For the text-containing cell, return its midpoint in (X, Y) coordinate format. 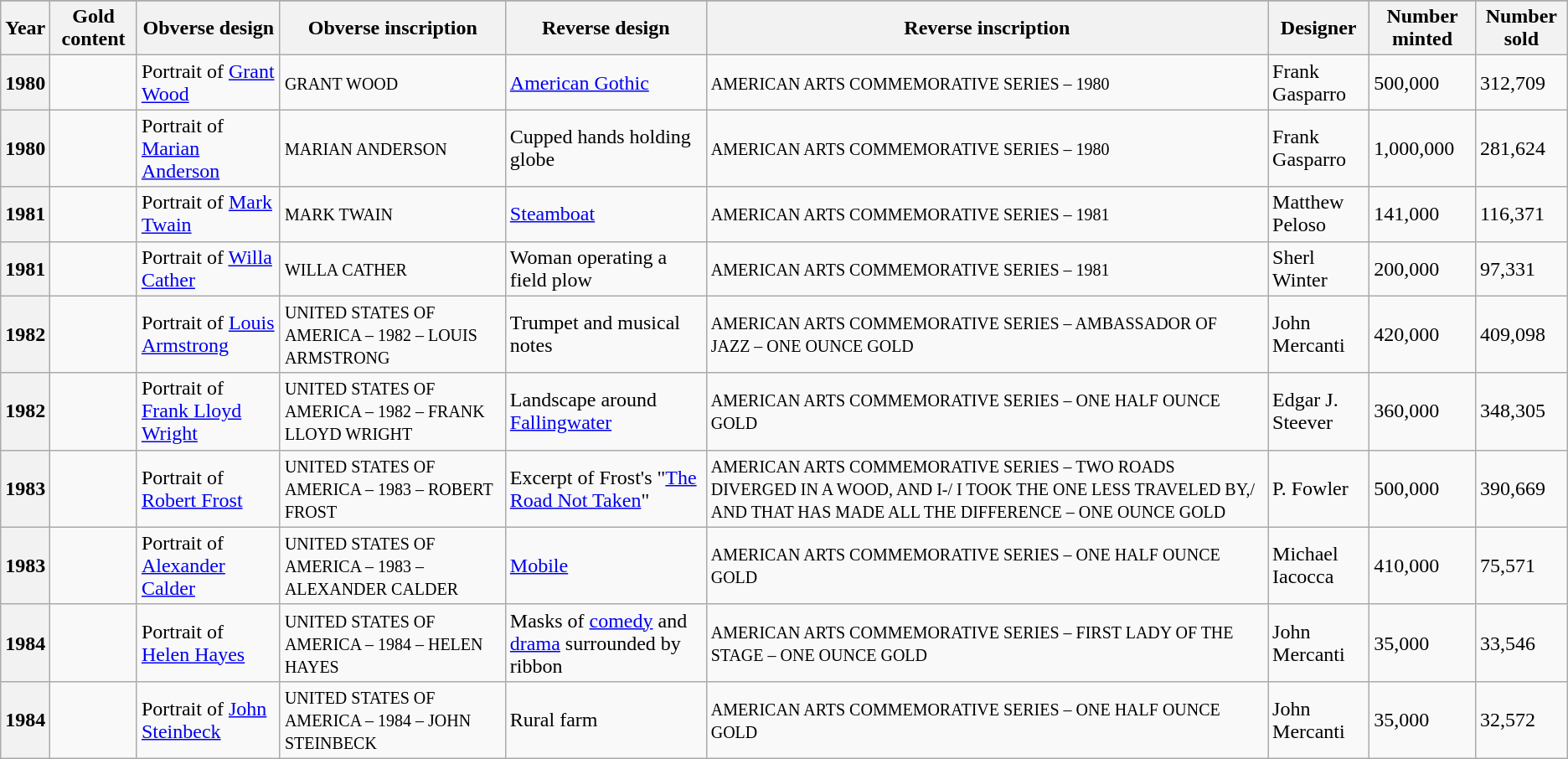
32,572 (1521, 720)
1,000,000 (1422, 148)
P. Fowler (1318, 488)
75,571 (1521, 565)
UNITED STATES OF AMERICA – 1984 – HELEN HAYES (392, 643)
Reverse inscription (987, 28)
Number sold (1521, 28)
Gold content (94, 28)
Sherl Winter (1318, 268)
Obverse inscription (392, 28)
Portrait of John Steinbeck (208, 720)
Matthew Peloso (1318, 214)
420,000 (1422, 334)
97,331 (1521, 268)
Portrait of Willa Cather (208, 268)
Portrait of Frank Lloyd Wright (208, 411)
348,305 (1521, 411)
Portrait of Louis Armstrong (208, 334)
116,371 (1521, 214)
Year (25, 28)
AMERICAN ARTS COMMEMORATIVE SERIES – AMBASSADOR OF JAZZ – ONE OUNCE GOLD (987, 334)
UNITED STATES OF AMERICA – 1982 – LOUIS ARMSTRONG (392, 334)
Designer (1318, 28)
141,000 (1422, 214)
Portrait of Robert Frost (208, 488)
390,669 (1521, 488)
Trumpet and musical notes (606, 334)
Edgar J. Steever (1318, 411)
33,546 (1521, 643)
UNITED STATES OF AMERICA – 1984 – JOHN STEINBECK (392, 720)
WILLA CATHER (392, 268)
MARK TWAIN (392, 214)
Steamboat (606, 214)
UNITED STATES OF AMERICA – 1983 – ALEXANDER CALDER (392, 565)
200,000 (1422, 268)
GRANT WOOD (392, 82)
Portrait of Helen Hayes (208, 643)
281,624 (1521, 148)
Portrait of Mark Twain (208, 214)
Rural farm (606, 720)
AMERICAN ARTS COMMEMORATIVE SERIES – FIRST LADY OF THE STAGE – ONE OUNCE GOLD (987, 643)
409,098 (1521, 334)
Cupped hands holding globe (606, 148)
Reverse design (606, 28)
Mobile (606, 565)
Excerpt of Frost's "The Road Not Taken" (606, 488)
Landscape around Fallingwater (606, 411)
American Gothic (606, 82)
UNITED STATES OF AMERICA – 1983 – ROBERT FROST (392, 488)
360,000 (1422, 411)
Obverse design (208, 28)
Portrait of Grant Wood (208, 82)
410,000 (1422, 565)
Michael Iacocca (1318, 565)
MARIAN ANDERSON (392, 148)
Masks of comedy and drama surrounded by ribbon (606, 643)
UNITED STATES OF AMERICA – 1982 – FRANK LLOYD WRIGHT (392, 411)
Number minted (1422, 28)
Portrait of Marian Anderson (208, 148)
312,709 (1521, 82)
Portrait of Alexander Calder (208, 565)
Woman operating a field plow (606, 268)
